For the text-containing cell, return its midpoint in [X, Y] coordinate format. 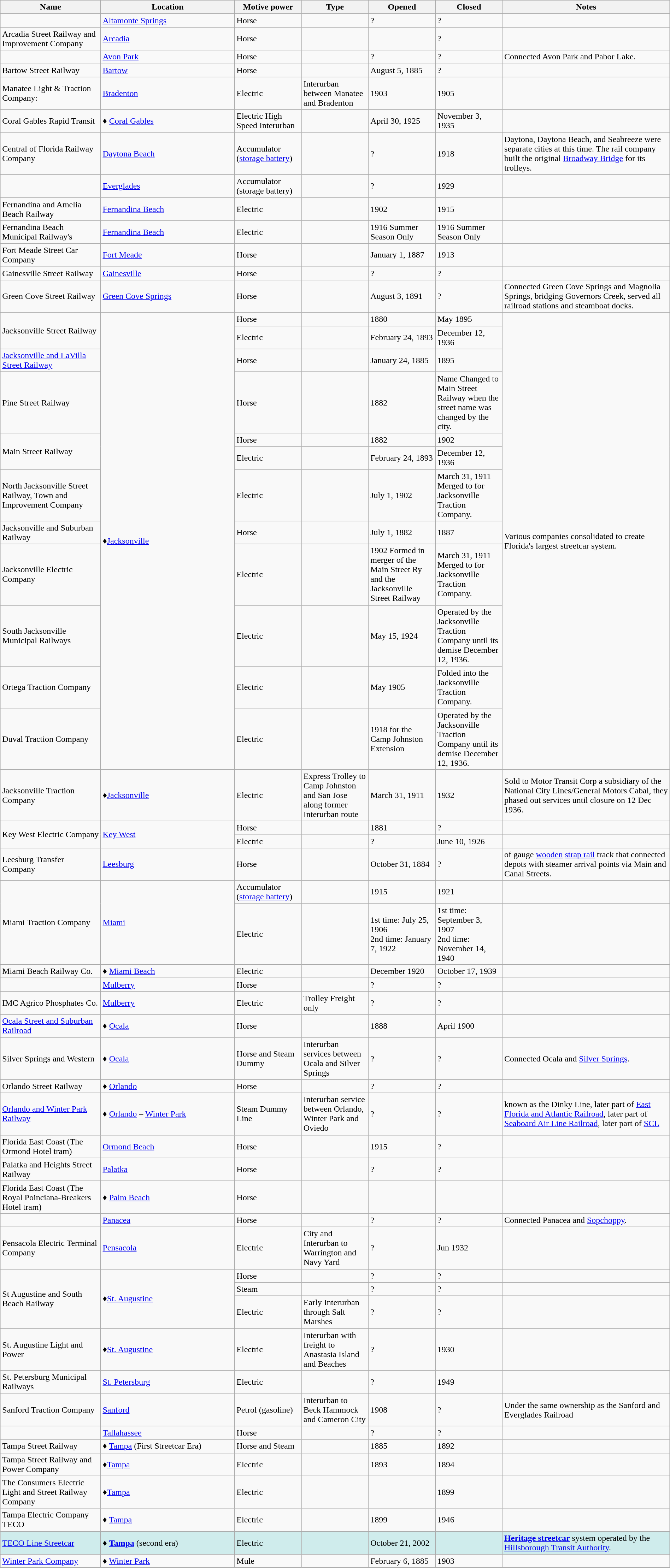
Fernandina and Amelia Beach Railway [51, 209]
Tallahassee [167, 1433]
March 31, 1911 [402, 795]
October 31, 1884 [402, 864]
Jacksonville Traction Company [51, 795]
Opened [402, 7]
1887 [469, 533]
North Jacksonville Street Railway, Town and Improvement Company [51, 495]
Under the same ownership as the Sanford and Everglades Railroad [586, 1410]
♦ Orlando – Winter Park [167, 1114]
Jacksonville and LaVilla Street Railway [51, 360]
♦ Tampa [167, 1520]
Altamonte Springs [167, 20]
August 5, 1885 [402, 70]
Notes [586, 7]
Florida East Coast (The Royal Poinciana-Breakers Hotel tram) [51, 1197]
1895 [469, 360]
1881 [402, 828]
♦ Palm Beach [167, 1197]
St. Petersburg Municipal Railways [51, 1382]
♦ Coral Gables [167, 121]
Mule [268, 1561]
1929 [469, 186]
Connected Green Cove Springs and Magnolia Springs, bridging Governors Creek, served all railroad stations and steamboat docks. [586, 296]
Miami Traction Company [51, 923]
1905 [469, 93]
1885 [402, 1446]
Key West Electric Company [51, 834]
Folded into the Jacksonville Traction Company. [469, 687]
Key West [167, 834]
October 17, 1939 [469, 971]
Ormond Beach [167, 1147]
Orlando and Winter Park Railway [51, 1114]
Pensacola [167, 1248]
1888 [402, 1026]
Palatka and Heights Street Railway [51, 1169]
of gauge wooden strap rail track that connected depots with steamer arrival points via Main and Canal Streets. [586, 864]
Bartow [167, 70]
St. Petersburg [167, 1382]
St. Augustine Light and Power [51, 1349]
Horse and Steam [268, 1446]
Pensacola Electric Terminal Company [51, 1248]
♦ Tampa (First Streetcar Era) [167, 1446]
Gainesville [167, 273]
Jun 1932 [469, 1248]
May 1895 [469, 319]
Silver Springs and Western [51, 1058]
1908 [402, 1410]
Fernandina Beach Municipal Railway's [51, 232]
Sold to Motor Transit Corp a subsidiary of the National City Lines/General Motors Cabal, they phased out services until closure on 12 Dec 1936. [586, 795]
Ocala Street and Suburban Railroad [51, 1026]
Florida East Coast (The Ormond Hotel tram) [51, 1147]
1921 [469, 892]
1894 [469, 1465]
1949 [469, 1382]
City and Interurban to Warrington and Navy Yard [335, 1248]
1st time: July 25, 19062nd time: January 7, 1922 [402, 934]
IMC Agrico Phosphates Co. [51, 1003]
Everglades [167, 186]
July 1, 1882 [402, 533]
Motive power [268, 7]
Leesburg [167, 864]
Steam Dummy Line [268, 1114]
1892 [469, 1446]
Arcadia Street Railway and Improvement Company [51, 39]
TECO Line Streetcar [51, 1543]
Sanford [167, 1410]
Heritage streetcar system operated by the Hillsborough Transit Authority. [586, 1543]
Type [335, 7]
Green Cove Street Railway [51, 296]
1946 [469, 1520]
Interurban between Manatee and Bradenton [335, 93]
Daytona Beach [167, 153]
Interurban services between Ocala and Silver Springs [335, 1058]
Winter Park Company [51, 1561]
Gainesville Street Railway [51, 273]
Central of Florida Railway Company [51, 153]
1930 [469, 1349]
Electric High Speed Interurban [268, 121]
1893 [402, 1465]
Connected Ocala and Silver Springs. [586, 1058]
April 1900 [469, 1026]
Location [167, 7]
♦ Orlando [167, 1086]
Interurban to Beck Hammock and Cameron City [335, 1410]
Tampa Street Railway and Power Company [51, 1465]
April 30, 1925 [402, 121]
1918 for the Camp Johnston Extension [402, 739]
Early Interurban through Salt Marshes [335, 1312]
Sanford Traction Company [51, 1410]
Interurban with freight to Anastasia Island and Beaches [335, 1349]
Orlando Street Railway [51, 1086]
1902 Formed in merger of the Main Street Ry and the Jacksonville Street Railway [402, 574]
December 1920 [402, 971]
Closed [469, 7]
Coral Gables Rapid Transit [51, 121]
Bartow Street Railway [51, 70]
October 21, 2002 [402, 1543]
Jacksonville Street Railway [51, 331]
January 1, 1887 [402, 255]
Miami [167, 923]
Main Street Railway [51, 451]
Horse and Steam Dummy [268, 1058]
1918 [469, 153]
Interurban service between Orlando, Winter Park and Oviedo [335, 1114]
Jacksonville Electric Company [51, 574]
1913 [469, 255]
Connected Panacea and Sopchoppy. [586, 1220]
♦ Winter Park [167, 1561]
Pine Street Railway [51, 403]
The Consumers Electric Light and Street Railway Company [51, 1492]
Fort Meade Street Car Company [51, 255]
Arcadia [167, 39]
Various companies consolidated to create Florida's largest streetcar system. [586, 541]
1st time: September 3, 19072nd time: November 14, 1940 [469, 934]
Express Trolley to Camp Johnston and San Jose along former Interurban route [335, 795]
known as the Dinky Line, later part of East Florida and Atlantic Railroad, later part of Seaboard Air Line Railroad, later part of SCL [586, 1114]
Duval Traction Company [51, 739]
May 1905 [402, 687]
January 24, 1885 [402, 360]
Fort Meade [167, 255]
November 3, 1935 [469, 121]
Trolley Freight only [335, 1003]
Name Changed to Main Street Railway when the street name was changed by the city. [469, 403]
Tampa Electric Company TECO [51, 1520]
Jacksonville and Suburban Railway [51, 533]
Leesburg Transfer Company [51, 864]
May 15, 1924 [402, 636]
July 1, 1902 [402, 495]
August 3, 1891 [402, 296]
Palatka [167, 1169]
South Jacksonville Municipal Railways [51, 636]
Avon Park [167, 57]
♦ Miami Beach [167, 971]
February 6, 1885 [402, 1561]
St Augustine and South Beach Railway [51, 1298]
Steam [268, 1289]
Connected Avon Park and Pabor Lake. [586, 57]
Ortega Traction Company [51, 687]
Miami Beach Railway Co. [51, 971]
Manatee Light & Traction Company: [51, 93]
Daytona, Daytona Beach, and Seabreeze were separate cities at this time. The rail company built the original Broadway Bridge for its trolleys. [586, 153]
June 10, 1926 [469, 841]
1880 [402, 319]
Panacea [167, 1220]
Green Cove Springs [167, 296]
Petrol (gasoline) [268, 1410]
Name [51, 7]
♦ Tampa (second era) [167, 1543]
1932 [469, 795]
Bradenton [167, 93]
Tampa Street Railway [51, 1446]
